For the text-containing cell, return its midpoint in [x, y] coordinate format. 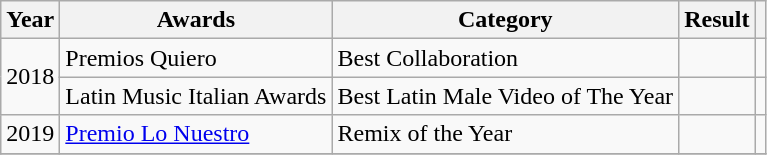
2018 [30, 77]
Latin Music Italian Awards [196, 96]
Awards [196, 20]
Year [30, 20]
Result [717, 20]
Premios Quiero [196, 58]
Best Collaboration [506, 58]
Premio Lo Nuestro [196, 134]
Best Latin Male Video of The Year [506, 96]
Remix of the Year [506, 134]
2019 [30, 134]
Category [506, 20]
